Find where the given text appears and provide that cell's center as (X, Y) coordinate. 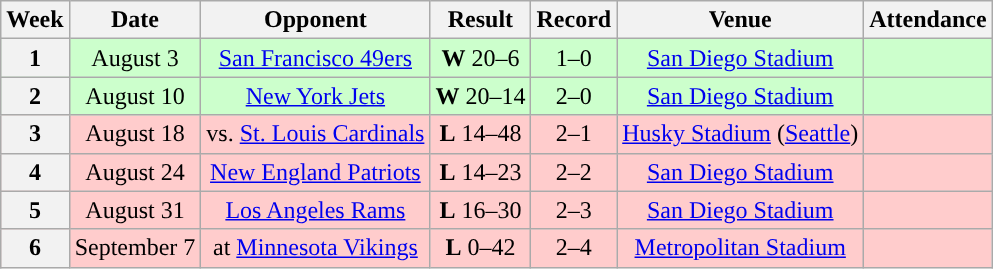
2–0 (574, 96)
Result (480, 20)
Attendance (928, 20)
Week (35, 20)
L 14–23 (480, 172)
2–1 (574, 134)
August 10 (135, 96)
New York Jets (316, 96)
3 (35, 134)
6 (35, 248)
Metropolitan Stadium (740, 248)
San Francisco 49ers (316, 58)
L 16–30 (480, 210)
Opponent (316, 20)
Venue (740, 20)
5 (35, 210)
August 31 (135, 210)
L 0–42 (480, 248)
vs. St. Louis Cardinals (316, 134)
4 (35, 172)
W 20–6 (480, 58)
at Minnesota Vikings (316, 248)
1–0 (574, 58)
Record (574, 20)
1 (35, 58)
New England Patriots (316, 172)
September 7 (135, 248)
W 20–14 (480, 96)
2 (35, 96)
Date (135, 20)
Husky Stadium (Seattle) (740, 134)
2–3 (574, 210)
August 18 (135, 134)
Los Angeles Rams (316, 210)
2–4 (574, 248)
2–2 (574, 172)
L 14–48 (480, 134)
August 24 (135, 172)
August 3 (135, 58)
